For the text-containing cell, return its midpoint in [x, y] coordinate format. 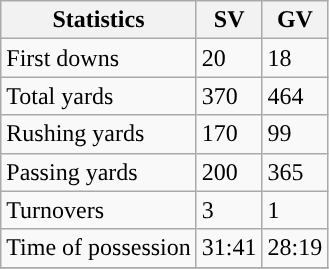
464 [295, 96]
Statistics [99, 20]
Turnovers [99, 210]
First downs [99, 58]
GV [295, 20]
SV [229, 20]
365 [295, 172]
99 [295, 134]
Passing yards [99, 172]
1 [295, 210]
Time of possession [99, 248]
18 [295, 58]
Total yards [99, 96]
200 [229, 172]
3 [229, 210]
370 [229, 96]
170 [229, 134]
Rushing yards [99, 134]
20 [229, 58]
31:41 [229, 248]
28:19 [295, 248]
